Extract the [X, Y] coordinate from the center of the cell holding the provided text.  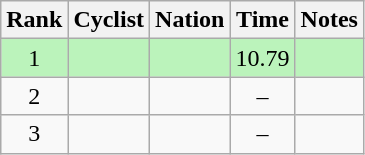
3 [34, 134]
Notes [329, 20]
Time [262, 20]
2 [34, 96]
Rank [34, 20]
10.79 [262, 58]
1 [34, 58]
Cyclist [109, 20]
Nation [190, 20]
